From the cell containing the given text, extract its center point as [x, y] coordinate. 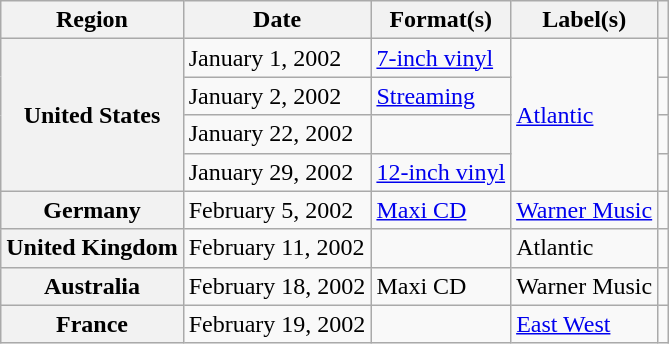
East West [584, 324]
February 5, 2002 [277, 210]
France [92, 324]
January 2, 2002 [277, 96]
February 19, 2002 [277, 324]
Region [92, 20]
7-inch vinyl [441, 58]
January 29, 2002 [277, 172]
Germany [92, 210]
Streaming [441, 96]
Format(s) [441, 20]
February 18, 2002 [277, 286]
Label(s) [584, 20]
United Kingdom [92, 248]
February 11, 2002 [277, 248]
United States [92, 115]
January 1, 2002 [277, 58]
January 22, 2002 [277, 134]
Date [277, 20]
Australia [92, 286]
12-inch vinyl [441, 172]
